Detect which cell encompasses the target text, then output its [X, Y] center coordinate. 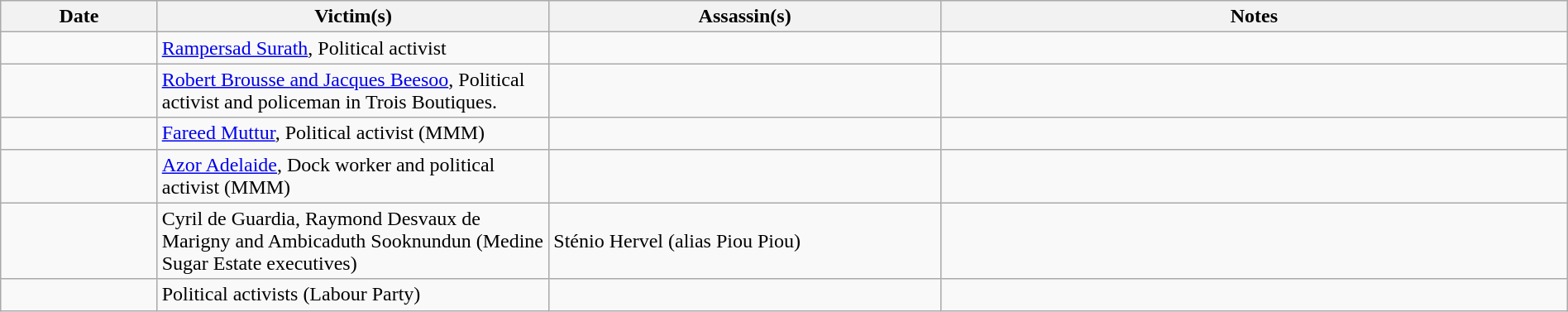
Victim(s) [353, 17]
Assassin(s) [745, 17]
Azor Adelaide, Dock worker and political activist (MMM) [353, 175]
Fareed Muttur, Political activist (MMM) [353, 133]
Rampersad Surath, Political activist [353, 48]
Date [79, 17]
Notes [1254, 17]
Sténio Hervel (alias Piou Piou) [745, 241]
Political activists (Labour Party) [353, 295]
Cyril de Guardia, Raymond Desvaux de Marigny and Ambicaduth Sooknundun (Medine Sugar Estate executives) [353, 241]
Robert Brousse and Jacques Beesoo, Political activist and policeman in Trois Boutiques. [353, 91]
